Provide the [x, y] coordinate of the cell's center where the given text is located.  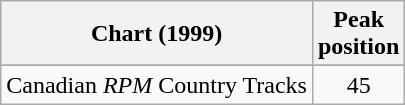
Canadian RPM Country Tracks [157, 85]
Chart (1999) [157, 34]
Peak position [358, 34]
45 [358, 85]
